Determine the [X, Y] coordinate at the center of the cell enclosing the given text.  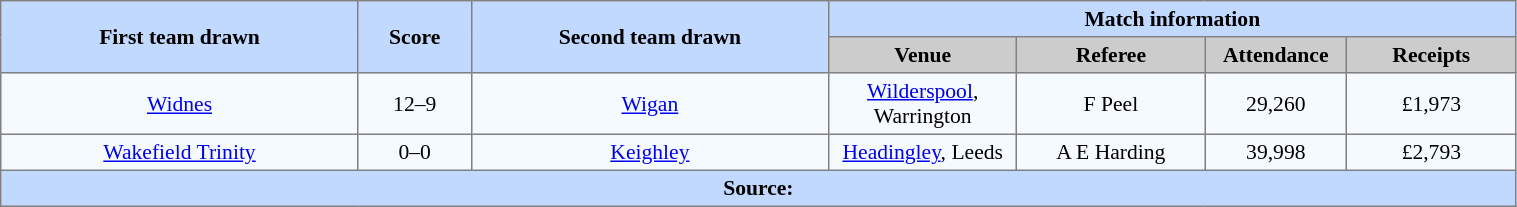
Second team drawn [650, 37]
Wakefield Trinity [180, 152]
Wigan [650, 104]
12–9 [414, 104]
First team drawn [180, 37]
Referee [1111, 55]
Wilderspool, Warrington [923, 104]
Receipts [1432, 55]
£1,973 [1432, 104]
Score [414, 37]
£2,793 [1432, 152]
Widnes [180, 104]
39,998 [1276, 152]
Match information [1172, 19]
Venue [923, 55]
A E Harding [1111, 152]
0–0 [414, 152]
Source: [758, 188]
F Peel [1111, 104]
Keighley [650, 152]
Attendance [1276, 55]
29,260 [1276, 104]
Headingley, Leeds [923, 152]
